Output the (x, y) coordinate of the center of the cell containing the given text.  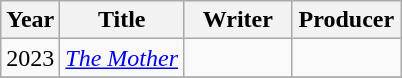
Title (122, 20)
2023 (30, 58)
Producer (346, 20)
Writer (238, 20)
The Mother (122, 58)
Year (30, 20)
